Identify which cell holds the provided text, then report its (X, Y) central coordinate. 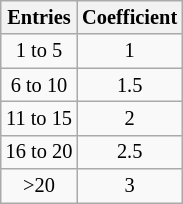
>20 (39, 186)
3 (130, 186)
Entries (39, 17)
16 to 20 (39, 152)
11 to 15 (39, 118)
Coefficient (130, 17)
2 (130, 118)
1.5 (130, 85)
1 to 5 (39, 51)
1 (130, 51)
6 to 10 (39, 85)
2.5 (130, 152)
